For the text-containing cell, return its midpoint in [X, Y] coordinate format. 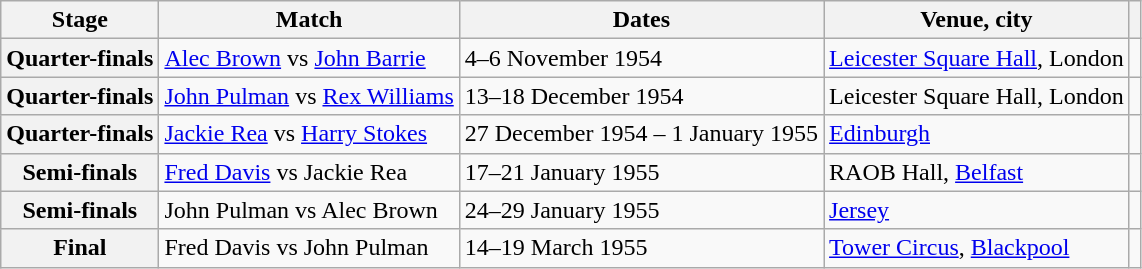
RAOB Hall, Belfast [977, 172]
Fred Davis vs Jackie Rea [309, 172]
John Pulman vs Rex Williams [309, 96]
Dates [641, 20]
Venue, city [977, 20]
Alec Brown vs John Barrie [309, 58]
Stage [80, 20]
27 December 1954 – 1 January 1955 [641, 134]
Jackie Rea vs Harry Stokes [309, 134]
17–21 January 1955 [641, 172]
Jersey [977, 210]
John Pulman vs Alec Brown [309, 210]
14–19 March 1955 [641, 248]
Match [309, 20]
24–29 January 1955 [641, 210]
13–18 December 1954 [641, 96]
4–6 November 1954 [641, 58]
Fred Davis vs John Pulman [309, 248]
Tower Circus, Blackpool [977, 248]
Edinburgh [977, 134]
Final [80, 248]
